Find where the given text appears and provide that cell's center as (X, Y) coordinate. 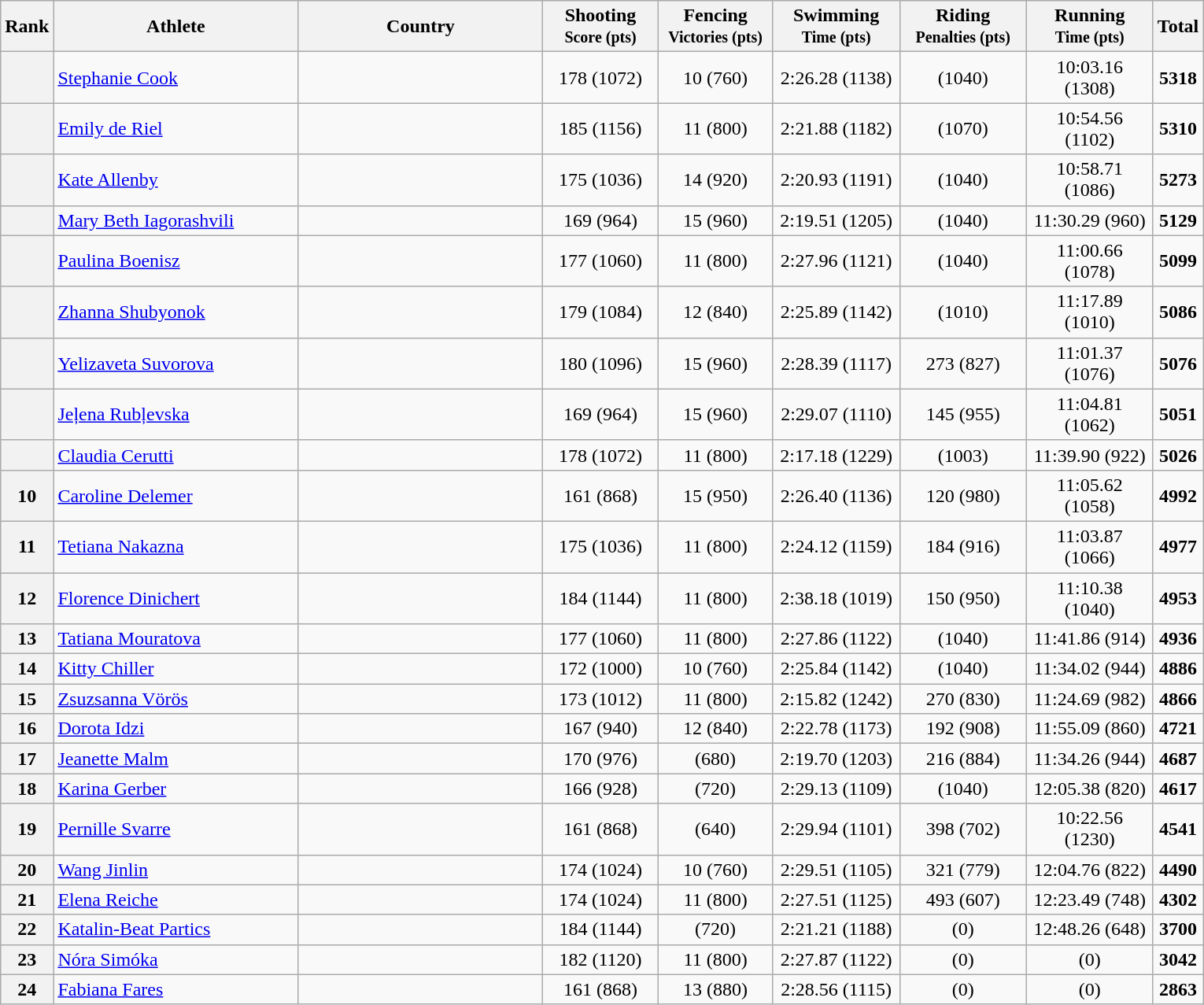
2:38.18 (1019) (836, 598)
22 (27, 929)
11:34.02 (944) (1089, 669)
Tetiana Nakazna (176, 546)
398 (702) (963, 829)
10:58.71 (1086) (1089, 179)
3042 (1178, 959)
2:24.12 (1159) (836, 546)
Swimming Time (pts) (836, 27)
4886 (1178, 669)
Pernille Svarre (176, 829)
Zsuzsanna Vörös (176, 699)
179 (1084) (600, 312)
Jeanette Malm (176, 759)
Nóra Simóka (176, 959)
4541 (1178, 829)
11:41.86 (914) (1089, 639)
5099 (1178, 261)
2:21.88 (1182) (836, 129)
12:48.26 (648) (1089, 929)
(640) (715, 829)
Running Time (pts) (1089, 27)
11:05.62 (1058) (1089, 496)
11:17.89 (1010) (1089, 312)
150 (950) (963, 598)
Kitty Chiller (176, 669)
2:27.96 (1121) (836, 261)
4490 (1178, 870)
4977 (1178, 546)
10 (27, 496)
2:28.56 (1115) (836, 989)
11:24.69 (982) (1089, 699)
11:03.87 (1066) (1089, 546)
23 (27, 959)
14 (27, 669)
10:22.56 (1230) (1089, 829)
Zhanna Shubyonok (176, 312)
12:04.76 (822) (1089, 870)
12 (27, 598)
180 (1096) (600, 364)
2:29.94 (1101) (836, 829)
2:28.39 (1117) (836, 364)
Rank (27, 27)
321 (779) (963, 870)
2:29.51 (1105) (836, 870)
2:20.93 (1191) (836, 179)
5318 (1178, 77)
13 (27, 639)
19 (27, 829)
3700 (1178, 929)
2:29.13 (1109) (836, 789)
Katalin-Beat Partics (176, 929)
4617 (1178, 789)
24 (27, 989)
Yelizaveta Suvorova (176, 364)
11:39.90 (922) (1089, 455)
4866 (1178, 699)
270 (830) (963, 699)
15 (950) (715, 496)
2:19.70 (1203) (836, 759)
Country (420, 27)
4953 (1178, 598)
11:00.66 (1078) (1089, 261)
10:54.56 (1102) (1089, 129)
120 (980) (963, 496)
(1070) (963, 129)
Florence Dinichert (176, 598)
170 (976) (600, 759)
273 (827) (963, 364)
2:19.51 (1205) (836, 220)
Athlete (176, 27)
Riding Penalties (pts) (963, 27)
145 (955) (963, 414)
Stephanie Cook (176, 77)
5129 (1178, 220)
11:04.81 (1062) (1089, 414)
12:23.49 (748) (1089, 900)
2863 (1178, 989)
2:17.18 (1229) (836, 455)
192 (908) (963, 729)
2:27.86 (1122) (836, 639)
11:30.29 (960) (1089, 220)
2:21.21 (1188) (836, 929)
2:27.51 (1125) (836, 900)
166 (928) (600, 789)
14 (920) (715, 179)
15 (27, 699)
16 (27, 729)
Claudia Cerutti (176, 455)
11 (27, 546)
12:05.38 (820) (1089, 789)
Dorota Idzi (176, 729)
Elena Reiche (176, 900)
Tatiana Mouratova (176, 639)
5051 (1178, 414)
5076 (1178, 364)
2:29.07 (1110) (836, 414)
2:25.84 (1142) (836, 669)
21 (27, 900)
(1003) (963, 455)
Fabiana Fares (176, 989)
Jeļena Rubļevska (176, 414)
493 (607) (963, 900)
11:10.38 (1040) (1089, 598)
Kate Allenby (176, 179)
173 (1012) (600, 699)
Shooting Score (pts) (600, 27)
20 (27, 870)
4687 (1178, 759)
185 (1156) (600, 129)
10:03.16 (1308) (1089, 77)
2:22.78 (1173) (836, 729)
2:15.82 (1242) (836, 699)
4936 (1178, 639)
2:26.40 (1136) (836, 496)
5310 (1178, 129)
4302 (1178, 900)
(1010) (963, 312)
Emily de Riel (176, 129)
5086 (1178, 312)
167 (940) (600, 729)
182 (1120) (600, 959)
Wang Jinlin (176, 870)
2:26.28 (1138) (836, 77)
Fencing Victories (pts) (715, 27)
4992 (1178, 496)
184 (916) (963, 546)
2:25.89 (1142) (836, 312)
Karina Gerber (176, 789)
Paulina Boenisz (176, 261)
13 (880) (715, 989)
Mary Beth Iagorashvili (176, 220)
4721 (1178, 729)
11:55.09 (860) (1089, 729)
5026 (1178, 455)
Caroline Delemer (176, 496)
11:34.26 (944) (1089, 759)
18 (27, 789)
Total (1178, 27)
172 (1000) (600, 669)
216 (884) (963, 759)
11:01.37 (1076) (1089, 364)
17 (27, 759)
2:27.87 (1122) (836, 959)
(680) (715, 759)
5273 (1178, 179)
